Capture the cell that displays the provided text and extract its (x, y) central coordinate. 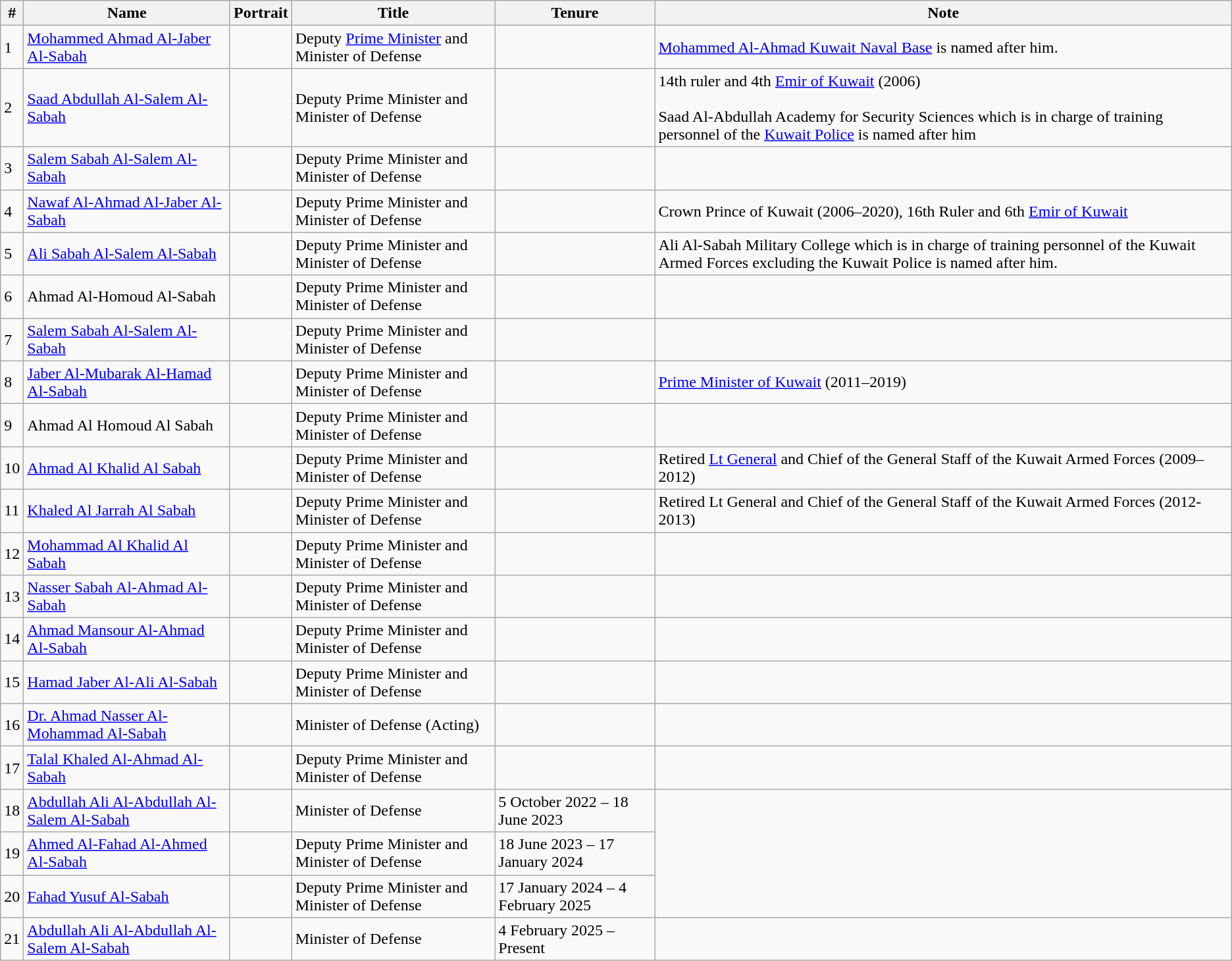
3 (12, 169)
Retired Lt General and Chief of the General Staff of the Kuwait Armed Forces (2012-2013) (943, 511)
Mohammed Al-Ahmad Kuwait Naval Base is named after him. (943, 47)
Note (943, 13)
4 February 2025 – Present (575, 939)
Mohammed Ahmad Al-Jaber Al-Sabah (127, 47)
Portrait (261, 13)
Khaled Al Jarrah Al Sabah (127, 511)
4 (12, 211)
Prime Minister of Kuwait (2011–2019) (943, 382)
Title (394, 13)
9 (12, 425)
17 (12, 767)
16 (12, 725)
Nasser Sabah Al-Ahmad Al-Sabah (127, 596)
Hamad Jaber Al-Ali Al-Sabah (127, 682)
19 (12, 853)
Nawaf Al-Ahmad Al-Jaber Al-Sabah (127, 211)
14 (12, 640)
Ahmed Al-Fahad Al-Ahmed Al-Sabah (127, 853)
12 (12, 553)
Ahmad Mansour Al-Ahmad Al-Sabah (127, 640)
Crown Prince of Kuwait (2006–2020), 16th Ruler and 6th Emir of Kuwait (943, 211)
Ahmad Al-Homoud Al-Sabah (127, 296)
1 (12, 47)
15 (12, 682)
2 (12, 108)
13 (12, 596)
Name (127, 13)
18 (12, 811)
5 (12, 254)
Talal Khaled Al-Ahmad Al-Sabah (127, 767)
Retired Lt General and Chief of the General Staff of the Kuwait Armed Forces (2009–2012) (943, 467)
Fahad Yusuf Al-Sabah (127, 896)
7 (12, 340)
Minister of Defense (Acting) (394, 725)
10 (12, 467)
21 (12, 939)
11 (12, 511)
17 January 2024 – 4 February 2025 (575, 896)
Jaber Al-Mubarak Al-Hamad Al-Sabah (127, 382)
6 (12, 296)
Saad Abdullah Al-Salem Al-Sabah (127, 108)
5 October 2022 – 18 June 2023 (575, 811)
# (12, 13)
Tenure (575, 13)
18 June 2023 – 17 January 2024 (575, 853)
Mohammad Al Khalid Al Sabah (127, 553)
Dr. Ahmad Nasser Al-Mohammad Al-Sabah (127, 725)
Ahmad Al Khalid Al Sabah (127, 467)
8 (12, 382)
20 (12, 896)
Ahmad Al Homoud Al Sabah (127, 425)
Ali Al-Sabah Military College which is in charge of training personnel of the Kuwait Armed Forces excluding the Kuwait Police is named after him. (943, 254)
Ali Sabah Al-Salem Al-Sabah (127, 254)
